Pinpoint the cell where the given text exists, returning its (X, Y) midpoint coordinate. 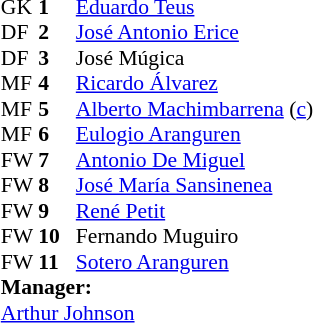
Fernando Muguiro (194, 237)
René Petit (194, 211)
Ricardo Álvarez (194, 83)
Sotero Aranguren (194, 262)
2 (57, 33)
6 (57, 135)
Alberto Machimbarrena (c) (194, 109)
7 (57, 160)
Antonio De Miguel (194, 160)
8 (57, 185)
4 (57, 83)
3 (57, 58)
José María Sansinenea (194, 185)
Eulogio Aranguren (194, 135)
José Múgica (194, 58)
Manager: (157, 287)
José Antonio Erice (194, 33)
11 (57, 262)
9 (57, 211)
10 (57, 237)
5 (57, 109)
